Capture the cell that displays the provided text and extract its [x, y] central coordinate. 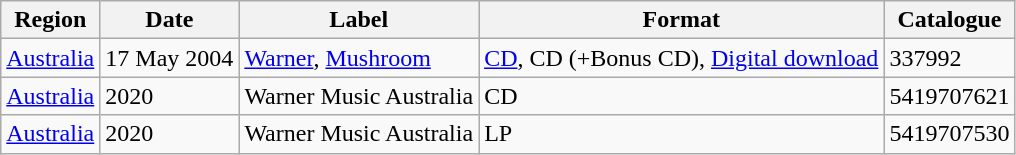
LP [682, 134]
337992 [950, 58]
5419707530 [950, 134]
CD [682, 96]
Format [682, 20]
Label [359, 20]
Region [50, 20]
Catalogue [950, 20]
17 May 2004 [170, 58]
Warner, Mushroom [359, 58]
Date [170, 20]
5419707621 [950, 96]
CD, CD (+Bonus CD), Digital download [682, 58]
